Pinpoint the cell where the given text exists, returning its [X, Y] midpoint coordinate. 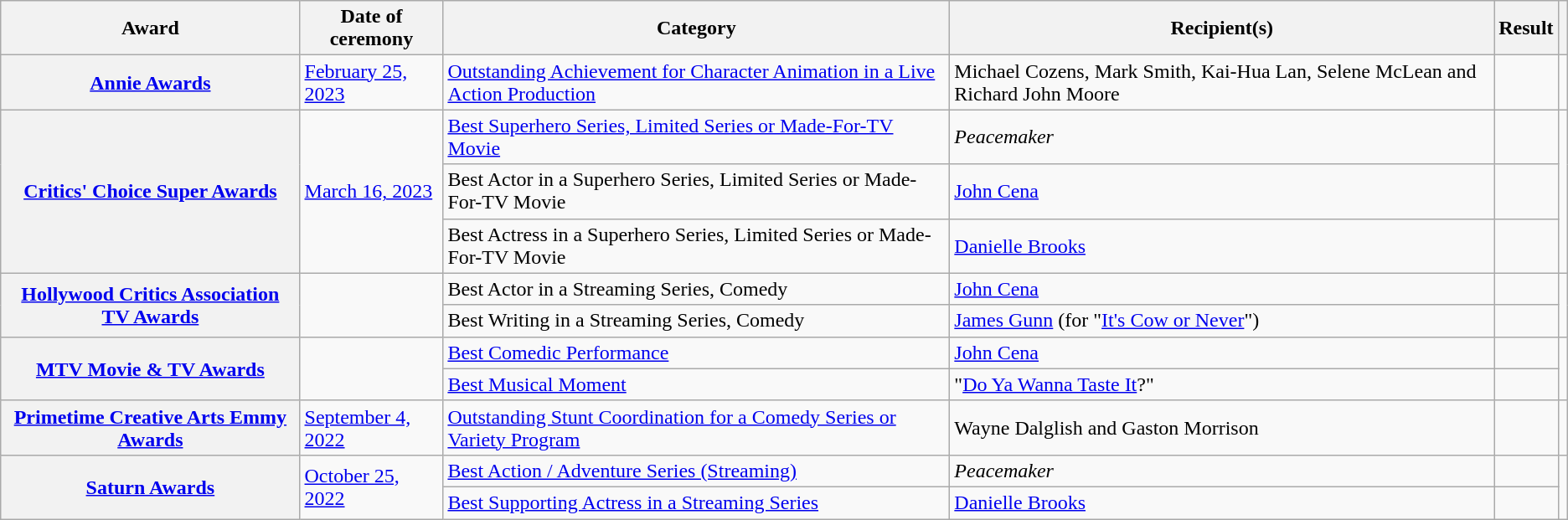
October 25, 2022 [372, 487]
Best Actor in a Streaming Series, Comedy [697, 289]
Best Writing in a Streaming Series, Comedy [697, 321]
Recipient(s) [1222, 28]
James Gunn (for "It's Cow or Never") [1222, 321]
MTV Movie & TV Awards [151, 368]
February 25, 2023 [372, 82]
September 4, 2022 [372, 427]
Critics' Choice Super Awards [151, 191]
Annie Awards [151, 82]
Saturn Awards [151, 487]
Best Supporting Actress in a Streaming Series [697, 502]
Category [697, 28]
Best Actress in a Superhero Series, Limited Series or Made-For-TV Movie [697, 246]
March 16, 2023 [372, 191]
Outstanding Stunt Coordination for a Comedy Series or Variety Program [697, 427]
Wayne Dalglish and Gaston Morrison [1222, 427]
Award [151, 28]
"Do Ya Wanna Taste It?" [1222, 384]
Best Comedic Performance [697, 353]
Best Action / Adventure Series (Streaming) [697, 471]
Primetime Creative Arts Emmy Awards [151, 427]
Best Musical Moment [697, 384]
Result [1526, 28]
Michael Cozens, Mark Smith, Kai-Hua Lan, Selene McLean and Richard John Moore [1222, 82]
Best Superhero Series, Limited Series or Made-For-TV Movie [697, 137]
Best Actor in a Superhero Series, Limited Series or Made-For-TV Movie [697, 191]
Hollywood Critics Association TV Awards [151, 305]
Outstanding Achievement for Character Animation in a Live Action Production [697, 82]
Date of ceremony [372, 28]
